Find where the given text appears and provide that cell's center as (x, y) coordinate. 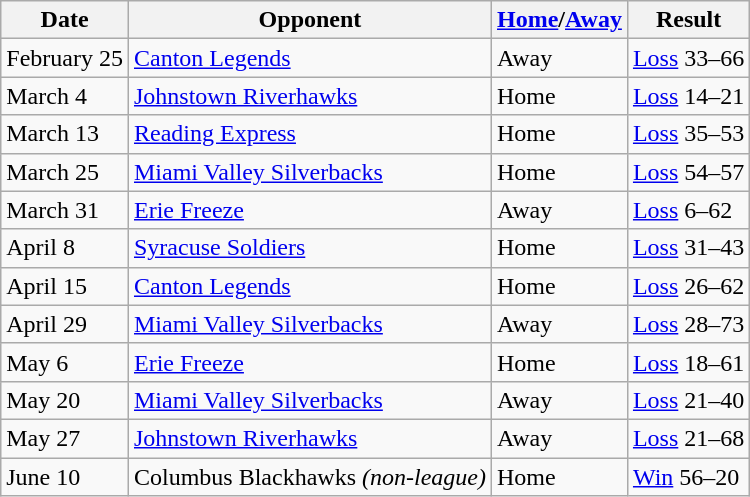
May 6 (65, 362)
Home/Away (559, 20)
Syracuse Soldiers (310, 248)
April 15 (65, 286)
Opponent (310, 20)
Date (65, 20)
Loss 33–66 (688, 58)
February 25 (65, 58)
Result (688, 20)
Reading Express (310, 134)
Loss 26–62 (688, 286)
May 27 (65, 438)
Loss 14–21 (688, 96)
March 25 (65, 172)
May 20 (65, 400)
Loss 35–53 (688, 134)
Loss 21–40 (688, 400)
April 8 (65, 248)
Win 56–20 (688, 477)
Loss 18–61 (688, 362)
June 10 (65, 477)
Loss 28–73 (688, 324)
March 31 (65, 210)
Columbus Blackhawks (non-league) (310, 477)
Loss 54–57 (688, 172)
April 29 (65, 324)
March 13 (65, 134)
March 4 (65, 96)
Loss 6–62 (688, 210)
Loss 21–68 (688, 438)
Loss 31–43 (688, 248)
